Provide the (x, y) coordinate of the cell's center where the given text is located.  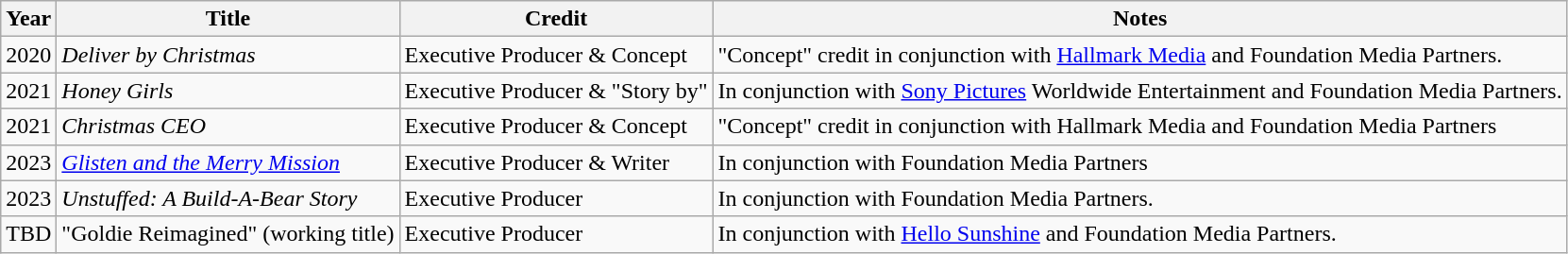
2020 (28, 55)
Glisten and the Merry Mission (228, 162)
In conjunction with Hello Sunshine and Foundation Media Partners. (1140, 234)
In conjunction with Foundation Media Partners (1140, 162)
Year (28, 19)
Credit (556, 19)
Notes (1140, 19)
"Concept" credit in conjunction with Hallmark Media and Foundation Media Partners. (1140, 55)
In conjunction with Foundation Media Partners. (1140, 198)
Deliver by Christmas (228, 55)
Honey Girls (228, 91)
Executive Producer & "Story by" (556, 91)
TBD (28, 234)
In conjunction with Sony Pictures Worldwide Entertainment and Foundation Media Partners. (1140, 91)
Unstuffed: A Build-A-Bear Story (228, 198)
Title (228, 19)
Christmas CEO (228, 127)
"Goldie Reimagined" (working title) (228, 234)
"Concept" credit in conjunction with Hallmark Media and Foundation Media Partners (1140, 127)
Executive Producer & Writer (556, 162)
